Detect which cell encompasses the target text, then output its (x, y) center coordinate. 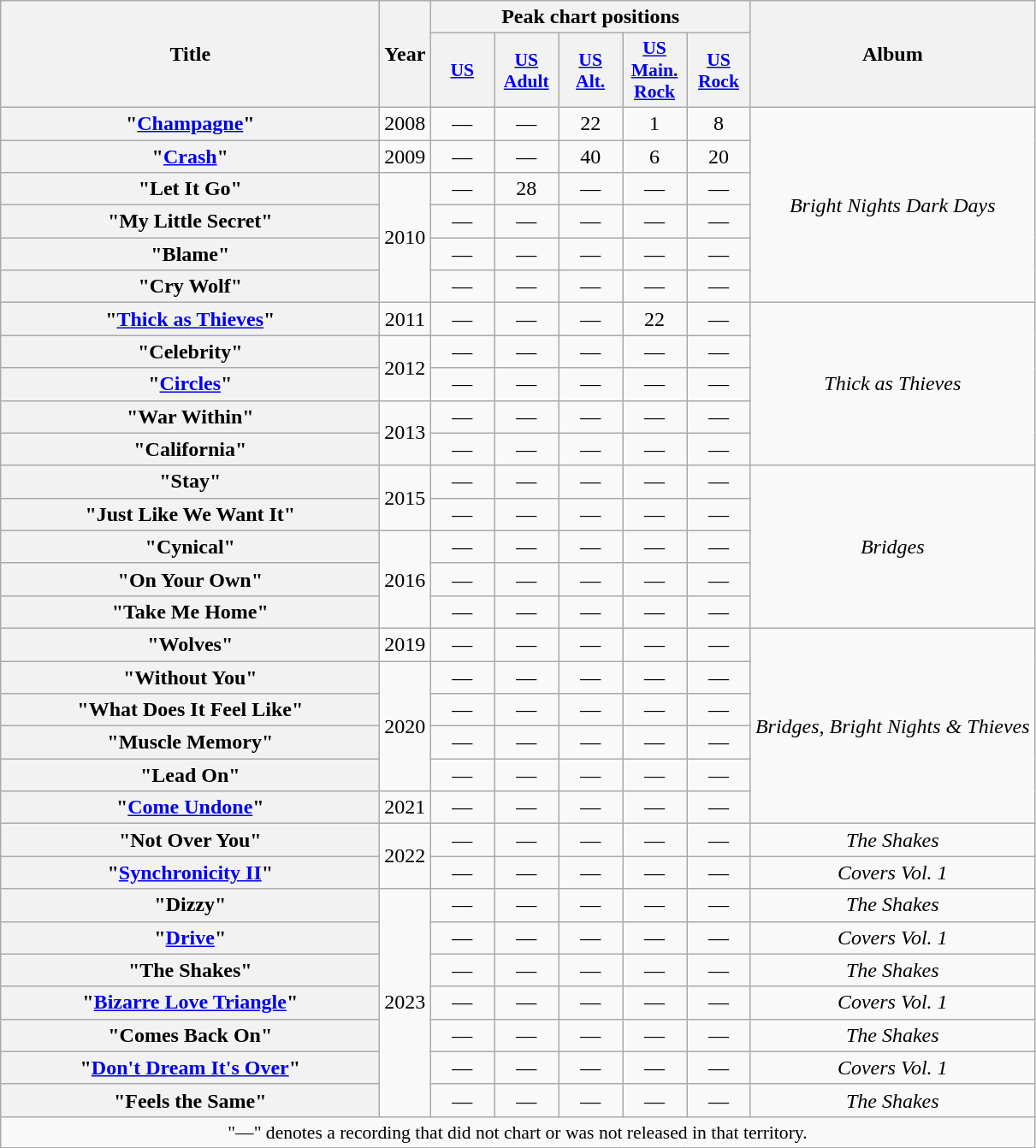
USMain.Rock (655, 70)
"Thick as Thieves" (190, 319)
"California" (190, 449)
"The Shakes" (190, 970)
"Cynical" (190, 547)
"War Within" (190, 417)
"Stay" (190, 482)
"Just Like We Want It" (190, 514)
"Without You" (190, 677)
Album (892, 55)
2016 (406, 579)
"Champagne" (190, 123)
"Drive" (190, 938)
40 (590, 157)
2022 (406, 856)
Bridges, Bright Nights & Thieves (892, 725)
"Take Me Home" (190, 612)
"Come Undone" (190, 808)
2011 (406, 319)
"Let It Go" (190, 189)
"Feels the Same" (190, 1100)
"Lead On" (190, 775)
Title (190, 55)
8 (719, 123)
"Blame" (190, 254)
1 (655, 123)
2009 (406, 157)
"Bizarre Love Triangle" (190, 1003)
"Don't Dream It's Over" (190, 1068)
"—" denotes a recording that did not chart or was not released in that territory. (518, 1132)
Year (406, 55)
Peak chart positions (590, 17)
2012 (406, 368)
28 (527, 189)
"Crash" (190, 157)
"Synchronicity II" (190, 873)
"Circles" (190, 384)
"Dizzy" (190, 905)
USAlt. (590, 70)
USAdult (527, 70)
2023 (406, 1003)
"What Does It Feel Like" (190, 710)
2021 (406, 808)
Thick as Thieves (892, 384)
2019 (406, 644)
"Cry Wolf" (190, 287)
2008 (406, 123)
6 (655, 157)
"Comes Back On" (190, 1035)
"Not Over You" (190, 840)
2010 (406, 238)
Bright Nights Dark Days (892, 204)
"Wolves" (190, 644)
2015 (406, 498)
2020 (406, 725)
"My Little Secret" (190, 222)
"Muscle Memory" (190, 743)
"On Your Own" (190, 579)
USRock (719, 70)
"Celebrity" (190, 352)
US (462, 70)
2013 (406, 433)
Bridges (892, 547)
20 (719, 157)
